Identify which cell holds the provided text, then report its (x, y) central coordinate. 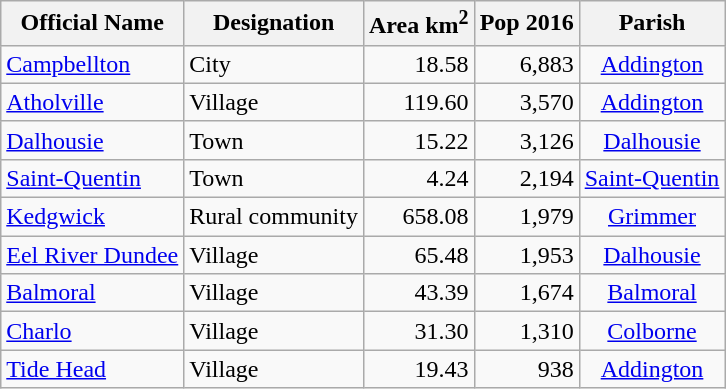
2,194 (526, 178)
4.24 (418, 178)
19.43 (418, 369)
Designation (274, 24)
Official Name (92, 24)
Eel River Dundee (92, 255)
3,570 (526, 102)
938 (526, 369)
Grimmer (652, 217)
6,883 (526, 64)
City (274, 64)
Kedgwick (92, 217)
43.39 (418, 293)
1,310 (526, 331)
Parish (652, 24)
Rural community (274, 217)
Pop 2016 (526, 24)
119.60 (418, 102)
Tide Head (92, 369)
1,979 (526, 217)
Campbellton (92, 64)
18.58 (418, 64)
Atholville (92, 102)
15.22 (418, 140)
1,674 (526, 293)
31.30 (418, 331)
658.08 (418, 217)
3,126 (526, 140)
Charlo (92, 331)
65.48 (418, 255)
1,953 (526, 255)
Colborne (652, 331)
Area km2 (418, 24)
